Extract the [X, Y] coordinate from the center of the cell holding the provided text.  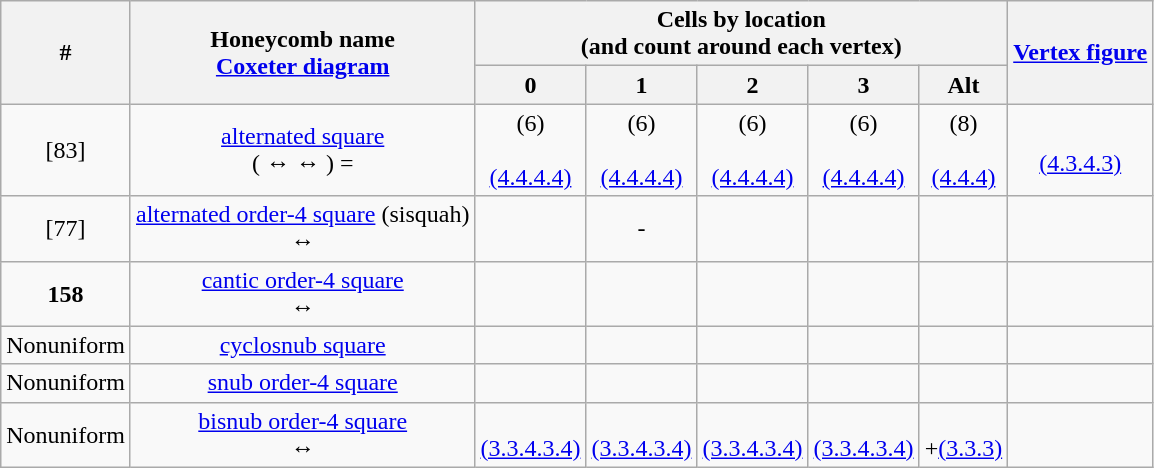
+(3.3.3) [964, 434]
Cells by location(and count around each vertex) [742, 34]
2 [752, 85]
snub order-4 square [302, 383]
Vertex figure [1080, 52]
1 [642, 85]
(8)(4.4.4) [964, 150]
- [642, 228]
cyclosnub square [302, 345]
# [66, 52]
bisnub order-4 square ↔ [302, 434]
(4.3.4.3) [1080, 150]
3 [864, 85]
[83] [66, 150]
cantic order-4 square ↔ [302, 294]
Honeycomb nameCoxeter diagram [302, 52]
Alt [964, 85]
0 [530, 85]
alternated order-4 square (sisquah) ↔ [302, 228]
[77] [66, 228]
alternated square( ↔ ↔ ) = [302, 150]
158 [66, 294]
